Detect which cell encompasses the target text, then output its (x, y) center coordinate. 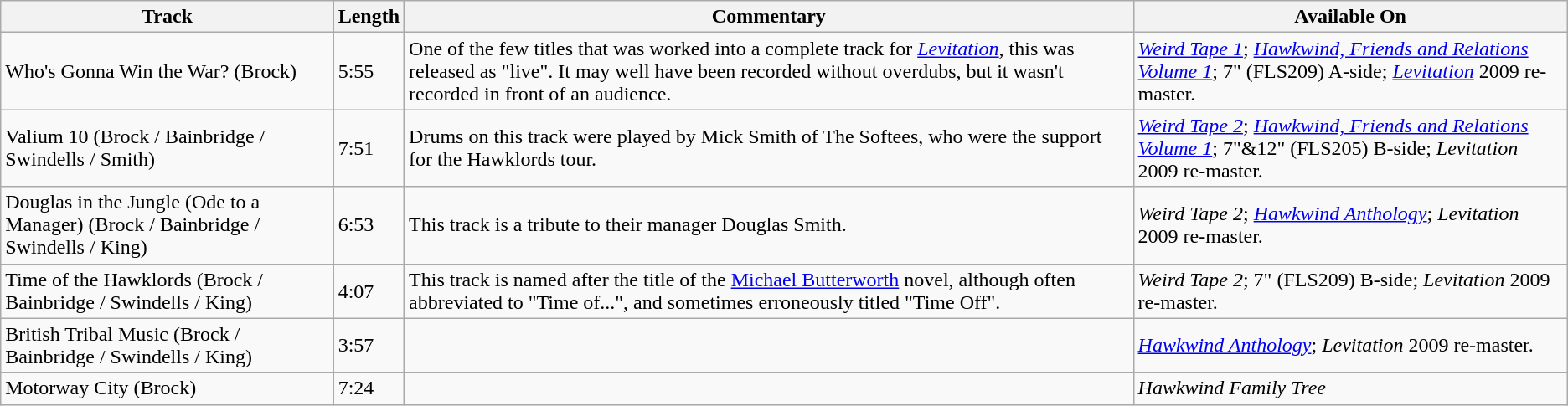
Weird Tape 1; Hawkwind, Friends and Relations Volume 1; 7" (FLS209) A-side; Levitation 2009 re-master. (1350, 71)
Length (369, 17)
Motorway City (Brock) (168, 388)
3:57 (369, 345)
Drums on this track were played by Mick Smith of The Softees, who were the support for the Hawklords tour. (769, 148)
Weird Tape 2; 7" (FLS209) B-side; Levitation 2009 re-master. (1350, 291)
5:55 (369, 71)
4:07 (369, 291)
Weird Tape 2; Hawkwind, Friends and Relations Volume 1; 7"&12" (FLS205) B-side; Levitation 2009 re-master. (1350, 148)
Who's Gonna Win the War? (Brock) (168, 71)
6:53 (369, 225)
British Tribal Music (Brock / Bainbridge / Swindells / King) (168, 345)
Hawkwind Family Tree (1350, 388)
7:51 (369, 148)
Available On (1350, 17)
Commentary (769, 17)
Time of the Hawklords (Brock / Bainbridge / Swindells / King) (168, 291)
Weird Tape 2; Hawkwind Anthology; Levitation 2009 re-master. (1350, 225)
This track is a tribute to their manager Douglas Smith. (769, 225)
Valium 10 (Brock / Bainbridge / Swindells / Smith) (168, 148)
Hawkwind Anthology; Levitation 2009 re-master. (1350, 345)
Douglas in the Jungle (Ode to a Manager) (Brock / Bainbridge / Swindells / King) (168, 225)
7:24 (369, 388)
Track (168, 17)
